Find where the given text appears and provide that cell's center as (x, y) coordinate. 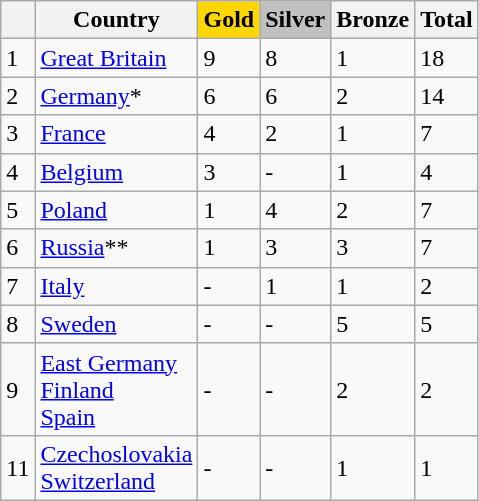
Silver (296, 20)
Belgium (116, 172)
18 (447, 58)
Poland (116, 210)
Country (116, 20)
11 (18, 468)
East Germany Finland Spain (116, 389)
France (116, 134)
Great Britain (116, 58)
Total (447, 20)
Italy (116, 286)
Bronze (373, 20)
Sweden (116, 324)
Czechoslovakia Switzerland (116, 468)
14 (447, 96)
Russia** (116, 248)
Gold (229, 20)
Germany* (116, 96)
